Output the (X, Y) coordinate of the center of the cell containing the given text.  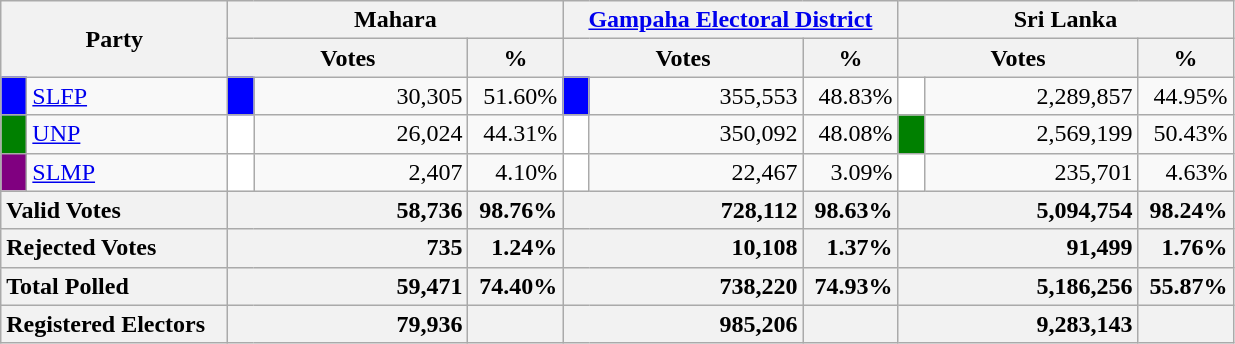
98.76% (516, 210)
5,094,754 (1018, 210)
985,206 (683, 324)
44.95% (1186, 96)
UNP (128, 134)
48.08% (850, 134)
98.63% (850, 210)
79,936 (348, 324)
3.09% (850, 172)
74.93% (850, 286)
1.76% (1186, 248)
22,467 (696, 172)
30,305 (361, 96)
50.43% (1186, 134)
350,092 (696, 134)
Sri Lanka (1066, 20)
SLFP (128, 96)
91,499 (1018, 248)
SLMP (128, 172)
51.60% (516, 96)
Rejected Votes (114, 248)
355,553 (696, 96)
58,736 (348, 210)
Party (114, 39)
1.24% (516, 248)
5,186,256 (1018, 286)
55.87% (1186, 286)
4.63% (1186, 172)
728,112 (683, 210)
Valid Votes (114, 210)
10,108 (683, 248)
44.31% (516, 134)
Gampaha Electoral District (730, 20)
235,701 (1031, 172)
1.37% (850, 248)
Registered Electors (114, 324)
2,569,199 (1031, 134)
4.10% (516, 172)
Total Polled (114, 286)
26,024 (361, 134)
2,407 (361, 172)
74.40% (516, 286)
2,289,857 (1031, 96)
Mahara (396, 20)
735 (348, 248)
98.24% (1186, 210)
59,471 (348, 286)
48.83% (850, 96)
9,283,143 (1018, 324)
738,220 (683, 286)
